Provide the [X, Y] coordinate of the cell's center where the given text is located.  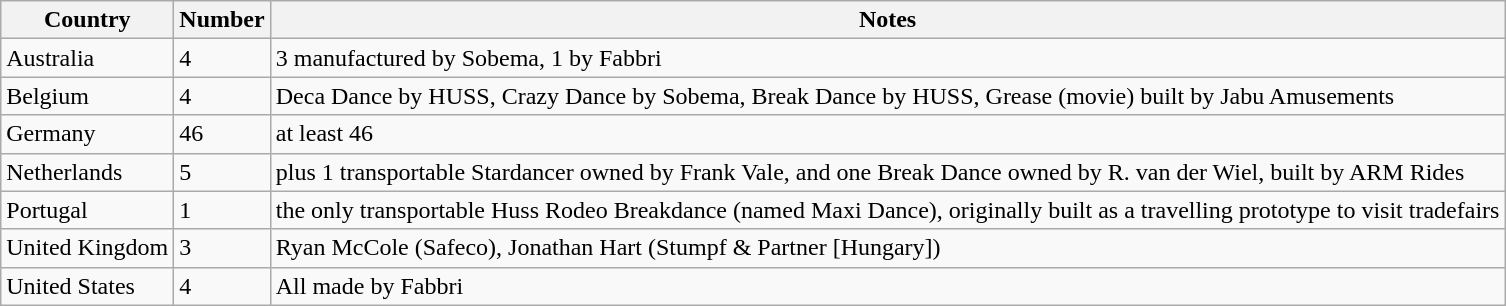
Notes [888, 20]
Belgium [88, 96]
46 [222, 134]
United Kingdom [88, 248]
Netherlands [88, 172]
Australia [88, 58]
United States [88, 286]
Deca Dance by HUSS, Crazy Dance by Sobema, Break Dance by HUSS, Grease (movie) built by Jabu Amusements [888, 96]
All made by Fabbri [888, 286]
Germany [88, 134]
Number [222, 20]
1 [222, 210]
at least 46 [888, 134]
3 [222, 248]
5 [222, 172]
3 manufactured by Sobema, 1 by Fabbri [888, 58]
Ryan McCole (Safeco), Jonathan Hart (Stumpf & Partner [Hungary]) [888, 248]
Country [88, 20]
plus 1 transportable Stardancer owned by Frank Vale, and one Break Dance owned by R. van der Wiel, built by ARM Rides [888, 172]
the only transportable Huss Rodeo Breakdance (named Maxi Dance), originally built as a travelling prototype to visit tradefairs [888, 210]
Portugal [88, 210]
